Locate the cell with the specified text and output its [X, Y] center coordinate. 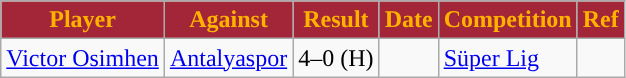
Süper Lig [508, 58]
Result [336, 20]
Date [408, 20]
Competition [508, 20]
Victor Osimhen [83, 58]
Against [228, 20]
Antalyaspor [228, 58]
Player [83, 20]
Ref [600, 20]
4–0 (H) [336, 58]
